Detect which cell encompasses the target text, then output its (X, Y) center coordinate. 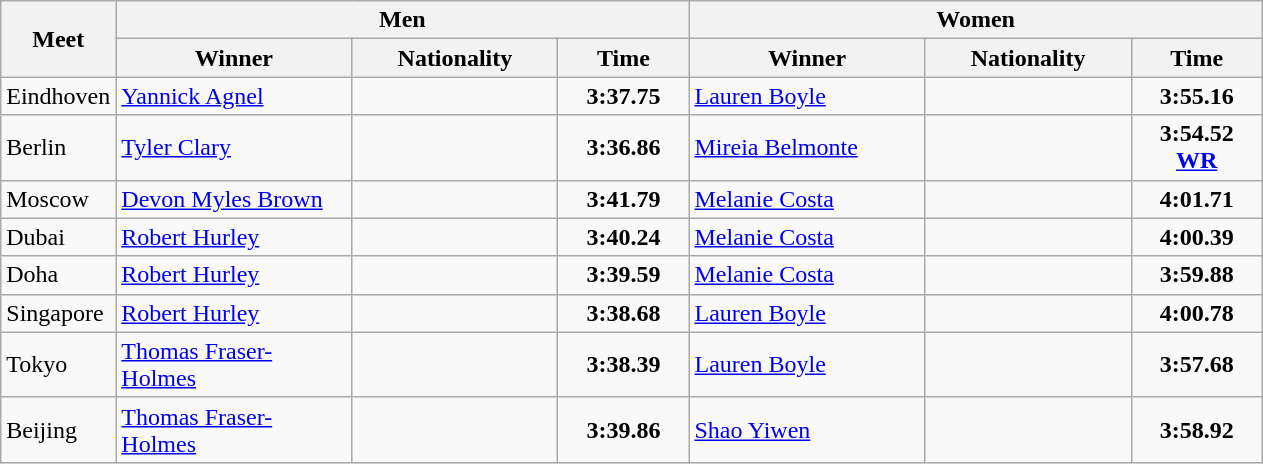
3:41.79 (624, 199)
Berlin (58, 148)
Eindhoven (58, 96)
3:39.86 (624, 430)
Tokyo (58, 364)
4:00.39 (1196, 237)
3:38.68 (624, 313)
4:00.78 (1196, 313)
3:37.75 (624, 96)
Devon Myles Brown (234, 199)
Singapore (58, 313)
3:54.52 WR (1196, 148)
Moscow (58, 199)
Yannick Agnel (234, 96)
3:40.24 (624, 237)
3:55.16 (1196, 96)
Doha (58, 275)
Dubai (58, 237)
Shao Yiwen (807, 430)
3:39.59 (624, 275)
Tyler Clary (234, 148)
3:38.39 (624, 364)
4:01.71 (1196, 199)
Men (402, 20)
3:36.86 (624, 148)
Meet (58, 39)
3:59.88 (1196, 275)
Mireia Belmonte (807, 148)
Beijing (58, 430)
3:58.92 (1196, 430)
3:57.68 (1196, 364)
Women (976, 20)
